Identify which cell holds the provided text, then report its (x, y) central coordinate. 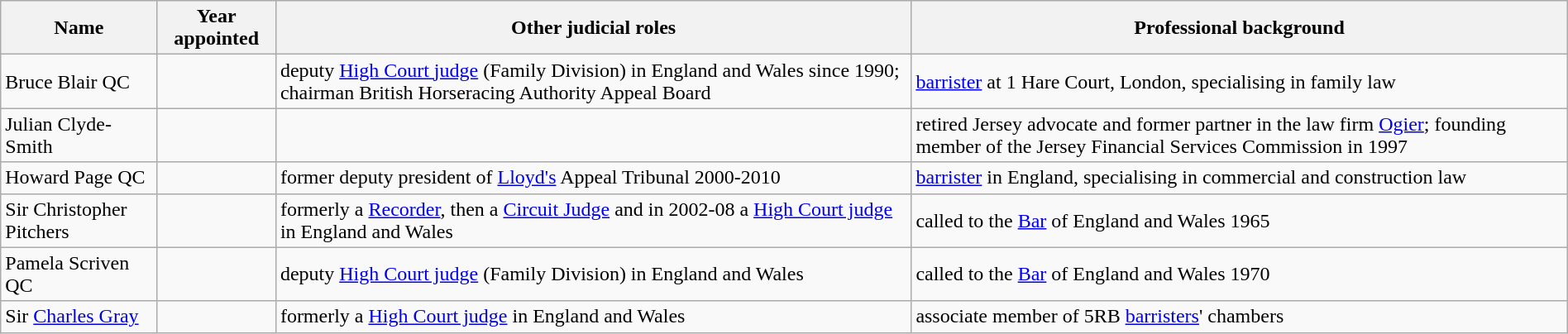
former deputy president of Lloyd's Appeal Tribunal 2000-2010 (593, 178)
deputy High Court judge (Family Division) in England and Wales since 1990; chairman British Horseracing Authority Appeal Board (593, 81)
associate member of 5RB barristers' chambers (1239, 317)
formerly a Recorder, then a Circuit Judge and in 2002-08 a High Court judge in England and Wales (593, 220)
Name (79, 28)
called to the Bar of England and Wales 1970 (1239, 274)
Pamela Scriven QC (79, 274)
formerly a High Court judge in England and Wales (593, 317)
Howard Page QC (79, 178)
barrister at 1 Hare Court, London, specialising in family law (1239, 81)
Other judicial roles (593, 28)
Julian Clyde-Smith (79, 136)
Bruce Blair QC (79, 81)
called to the Bar of England and Wales 1965 (1239, 220)
retired Jersey advocate and former partner in the law firm Ogier; founding member of the Jersey Financial Services Commission in 1997 (1239, 136)
Year appointed (217, 28)
deputy High Court judge (Family Division) in England and Wales (593, 274)
Sir Christopher Pitchers (79, 220)
Professional background (1239, 28)
Sir Charles Gray (79, 317)
barrister in England, specialising in commercial and construction law (1239, 178)
